Scan for the cell matching the given text and deliver its (X, Y) coordinate at center. 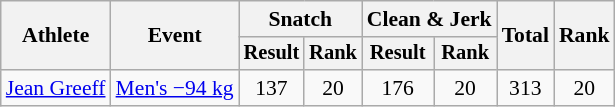
137 (272, 88)
Event (175, 36)
Total (526, 36)
176 (398, 88)
Clean & Jerk (430, 19)
313 (526, 88)
Men's −94 kg (175, 88)
Snatch (300, 19)
Jean Greeff (56, 88)
Athlete (56, 36)
